Provide the (x, y) coordinate of the cell's center where the given text is located.  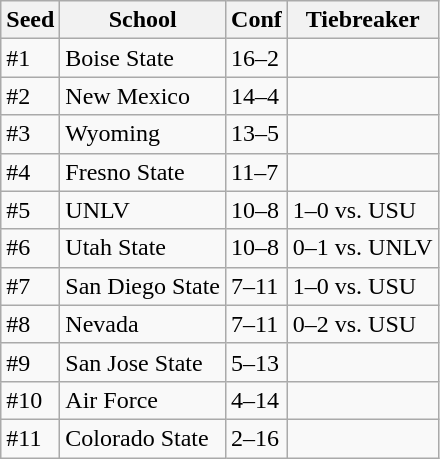
UNLV (143, 210)
#11 (30, 438)
2–16 (257, 438)
Air Force (143, 400)
0–2 vs. USU (362, 324)
11–7 (257, 172)
Seed (30, 20)
School (143, 20)
#5 (30, 210)
Colorado State (143, 438)
#1 (30, 58)
#2 (30, 96)
Nevada (143, 324)
0–1 vs. UNLV (362, 248)
14–4 (257, 96)
5–13 (257, 362)
San Diego State (143, 286)
Boise State (143, 58)
4–14 (257, 400)
Conf (257, 20)
#10 (30, 400)
#4 (30, 172)
San Jose State (143, 362)
Fresno State (143, 172)
#7 (30, 286)
Tiebreaker (362, 20)
#9 (30, 362)
Wyoming (143, 134)
#6 (30, 248)
#3 (30, 134)
Utah State (143, 248)
13–5 (257, 134)
New Mexico (143, 96)
16–2 (257, 58)
#8 (30, 324)
